Capture the cell that displays the provided text and extract its (x, y) central coordinate. 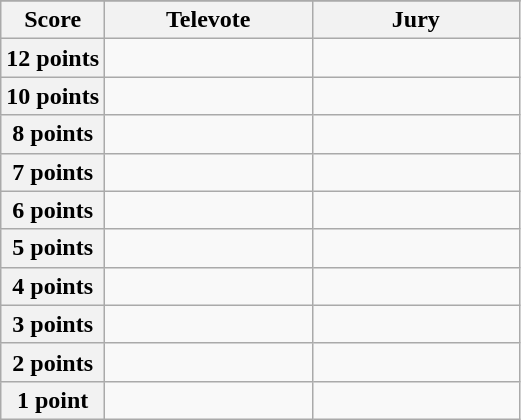
7 points (53, 172)
1 point (53, 400)
12 points (53, 58)
8 points (53, 134)
3 points (53, 324)
Televote (209, 20)
6 points (53, 210)
Score (53, 20)
4 points (53, 286)
2 points (53, 362)
10 points (53, 96)
Jury (416, 20)
5 points (53, 248)
